Detect which cell encompasses the target text, then output its [x, y] center coordinate. 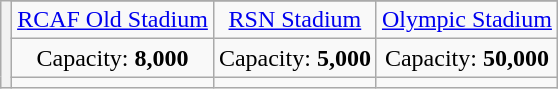
Capacity: 8,000 [113, 58]
Capacity: 5,000 [294, 58]
RSN Stadium [294, 20]
RCAF Old Stadium [113, 20]
Capacity: 50,000 [466, 58]
Olympic Stadium [466, 20]
